Scan for the cell matching the given text and deliver its (X, Y) coordinate at center. 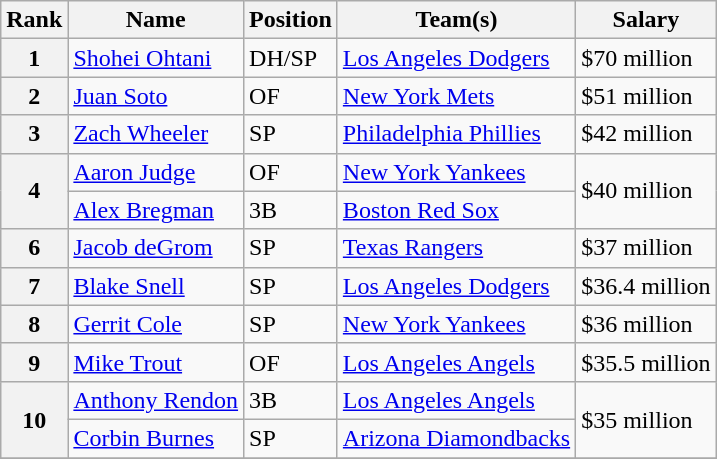
Alex Bregman (156, 210)
$35 million (646, 419)
Zach Wheeler (156, 134)
Jacob deGrom (156, 248)
Corbin Burnes (156, 438)
4 (34, 191)
Rank (34, 20)
9 (34, 362)
$37 million (646, 248)
8 (34, 324)
Blake Snell (156, 286)
3 (34, 134)
6 (34, 248)
1 (34, 58)
$70 million (646, 58)
10 (34, 419)
Shohei Ohtani (156, 58)
Team(s) (456, 20)
$40 million (646, 191)
Gerrit Cole (156, 324)
Philadelphia Phillies (456, 134)
Boston Red Sox (456, 210)
7 (34, 286)
$35.5 million (646, 362)
Position (291, 20)
Aaron Judge (156, 172)
DH/SP (291, 58)
Texas Rangers (456, 248)
$36 million (646, 324)
New York Mets (456, 96)
$42 million (646, 134)
$51 million (646, 96)
Salary (646, 20)
Mike Trout (156, 362)
$36.4 million (646, 286)
Anthony Rendon (156, 400)
2 (34, 96)
Juan Soto (156, 96)
Arizona Diamondbacks (456, 438)
Name (156, 20)
